Search for the cell housing the specified text and yield its (x, y) center coordinate. 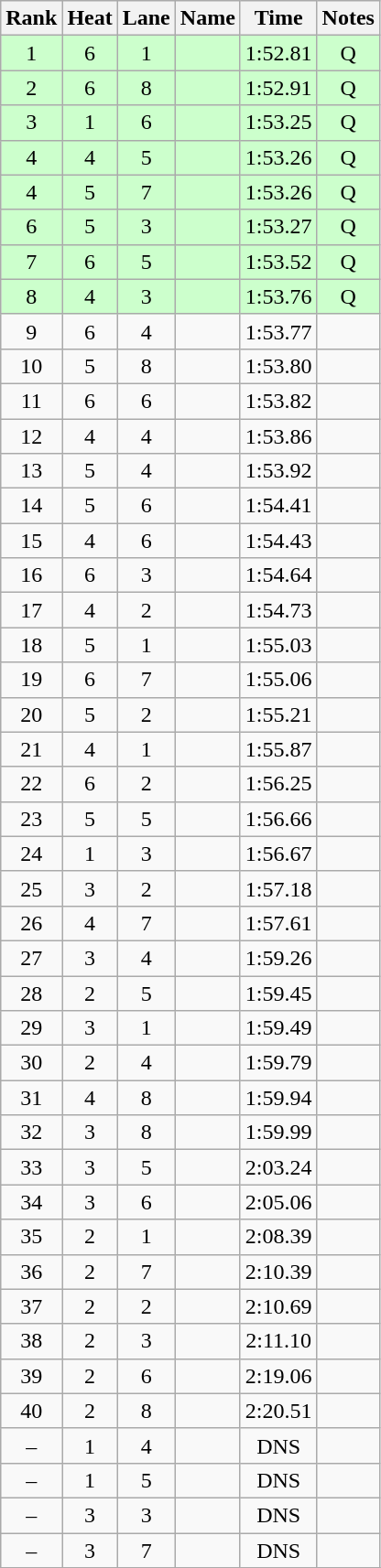
1:59.99 (278, 1133)
1:57.18 (278, 888)
24 (31, 854)
2:03.24 (278, 1167)
1:53.86 (278, 436)
33 (31, 1167)
28 (31, 993)
1:55.21 (278, 714)
2:20.51 (278, 1411)
30 (31, 1063)
1:53.80 (278, 366)
1:55.06 (278, 680)
1:53.25 (278, 123)
13 (31, 471)
Name (207, 18)
32 (31, 1133)
Rank (31, 18)
37 (31, 1306)
Heat (90, 18)
29 (31, 1028)
1:56.66 (278, 819)
Lane (147, 18)
2:11.10 (278, 1341)
38 (31, 1341)
1:59.26 (278, 958)
Time (278, 18)
1:56.25 (278, 784)
1:54.41 (278, 506)
9 (31, 331)
19 (31, 680)
34 (31, 1202)
21 (31, 749)
1:53.52 (278, 262)
1:54.43 (278, 541)
1:53.76 (278, 296)
39 (31, 1376)
2:19.06 (278, 1376)
1:59.94 (278, 1098)
2:10.69 (278, 1306)
27 (31, 958)
1:53.27 (278, 227)
1:55.87 (278, 749)
36 (31, 1272)
2:05.06 (278, 1202)
22 (31, 784)
1:52.81 (278, 53)
1:59.45 (278, 993)
11 (31, 401)
14 (31, 506)
2:10.39 (278, 1272)
17 (31, 610)
31 (31, 1098)
1:56.67 (278, 854)
1:59.79 (278, 1063)
1:53.82 (278, 401)
1:53.92 (278, 471)
Notes (348, 18)
2:08.39 (278, 1237)
23 (31, 819)
16 (31, 575)
26 (31, 923)
35 (31, 1237)
1:54.73 (278, 610)
18 (31, 645)
20 (31, 714)
1:57.61 (278, 923)
1:55.03 (278, 645)
1:54.64 (278, 575)
40 (31, 1411)
12 (31, 436)
10 (31, 366)
1:59.49 (278, 1028)
25 (31, 888)
15 (31, 541)
1:52.91 (278, 88)
1:53.77 (278, 331)
